Extract the [X, Y] coordinate from the center of the cell holding the provided text.  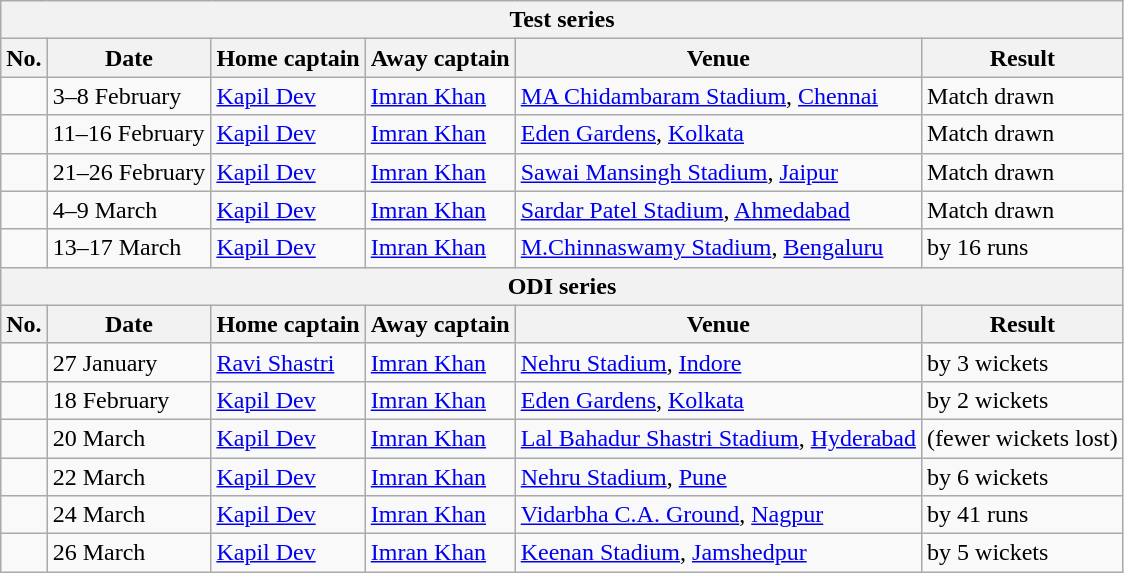
MA Chidambaram Stadium, Chennai [718, 96]
by 3 wickets [1023, 362]
Keenan Stadium, Jamshedpur [718, 553]
4–9 March [129, 210]
22 March [129, 477]
26 March [129, 553]
21–26 February [129, 172]
Nehru Stadium, Indore [718, 362]
11–16 February [129, 134]
Ravi Shastri [288, 362]
by 41 runs [1023, 515]
by 16 runs [1023, 248]
(fewer wickets lost) [1023, 438]
Vidarbha C.A. Ground, Nagpur [718, 515]
Sardar Patel Stadium, Ahmedabad [718, 210]
by 5 wickets [1023, 553]
13–17 March [129, 248]
24 March [129, 515]
by 6 wickets [1023, 477]
by 2 wickets [1023, 400]
3–8 February [129, 96]
M.Chinnaswamy Stadium, Bengaluru [718, 248]
20 March [129, 438]
Lal Bahadur Shastri Stadium, Hyderabad [718, 438]
ODI series [562, 286]
Nehru Stadium, Pune [718, 477]
Test series [562, 20]
18 February [129, 400]
27 January [129, 362]
Sawai Mansingh Stadium, Jaipur [718, 172]
